Pinpoint the cell where the given text exists, returning its (x, y) midpoint coordinate. 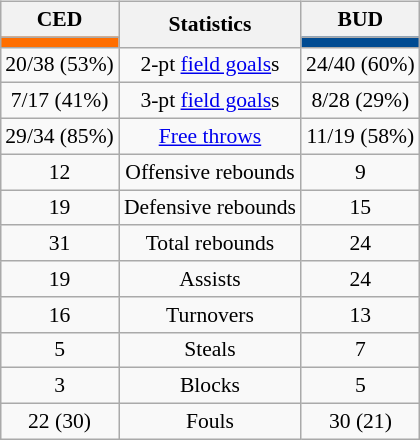
Total rebounds (210, 243)
2-pt field goalss (210, 65)
Statistics (210, 24)
12 (60, 172)
8/28 (29%) (360, 101)
Offensive rebounds (210, 172)
20/38 (53%) (60, 65)
3 (60, 386)
Steals (210, 350)
7/17 (41%) (60, 101)
Assists (210, 279)
Free throws (210, 136)
BUD (360, 19)
22 (30) (60, 421)
16 (60, 314)
31 (60, 243)
29/34 (85%) (60, 136)
Defensive rebounds (210, 208)
30 (21) (360, 421)
13 (360, 314)
Blocks (210, 386)
Fouls (210, 421)
Turnovers (210, 314)
3-pt field goalss (210, 101)
7 (360, 350)
15 (360, 208)
11/19 (58%) (360, 136)
CED (60, 19)
24/40 (60%) (360, 65)
9 (360, 172)
